Locate the cell with the specified text and output its [X, Y] center coordinate. 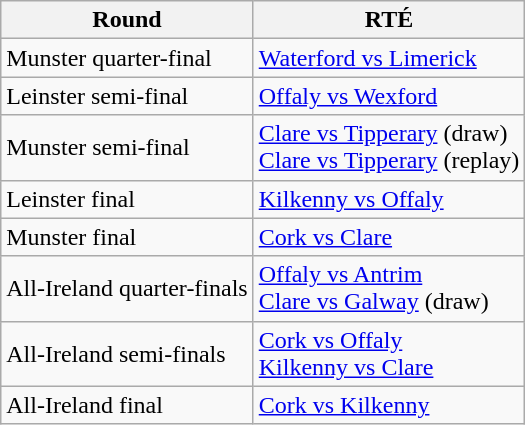
All-Ireland final [127, 405]
All-Ireland quarter-finals [127, 288]
Leinster final [127, 199]
All-Ireland semi-finals [127, 354]
Offaly vs AntrimClare vs Galway (draw) [389, 288]
Cork vs Kilkenny [389, 405]
Waterford vs Limerick [389, 58]
Kilkenny vs Offaly [389, 199]
Munster final [127, 237]
Leinster semi-final [127, 96]
Clare vs Tipperary (draw)Clare vs Tipperary (replay) [389, 148]
Munster quarter-final [127, 58]
Munster semi-final [127, 148]
RTÉ [389, 20]
Round [127, 20]
Cork vs Clare [389, 237]
Cork vs OffalyKilkenny vs Clare [389, 354]
Offaly vs Wexford [389, 96]
